Search for the cell housing the specified text and yield its [X, Y] center coordinate. 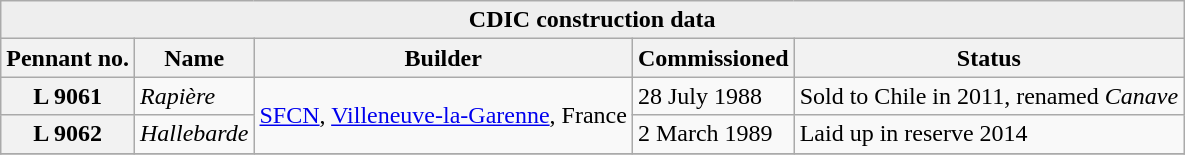
Status [988, 58]
L 9062 [68, 134]
28 July 1988 [713, 96]
Pennant no. [68, 58]
Rapière [194, 96]
2 March 1989 [713, 134]
Builder [443, 58]
Name [194, 58]
CDIC construction data [592, 20]
Sold to Chile in 2011, renamed Canave [988, 96]
Hallebarde [194, 134]
L 9061 [68, 96]
Laid up in reserve 2014 [988, 134]
Commissioned [713, 58]
SFCN, Villeneuve-la-Garenne, France [443, 115]
